Capture the cell that displays the provided text and extract its (X, Y) central coordinate. 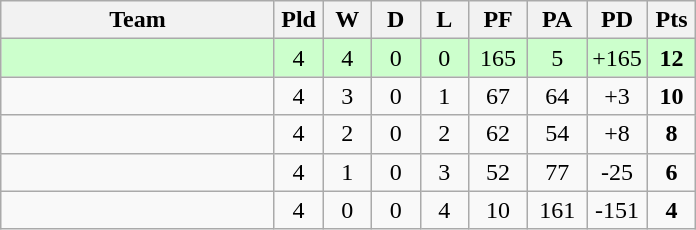
L (444, 20)
62 (498, 134)
-25 (618, 172)
+165 (618, 58)
Team (138, 20)
PF (498, 20)
67 (498, 96)
77 (558, 172)
52 (498, 172)
+3 (618, 96)
12 (672, 58)
8 (672, 134)
Pld (298, 20)
161 (558, 210)
Pts (672, 20)
6 (672, 172)
5 (558, 58)
W (348, 20)
D (396, 20)
165 (498, 58)
54 (558, 134)
64 (558, 96)
+8 (618, 134)
PD (618, 20)
-151 (618, 210)
PA (558, 20)
